Identify which cell holds the provided text, then report its [X, Y] central coordinate. 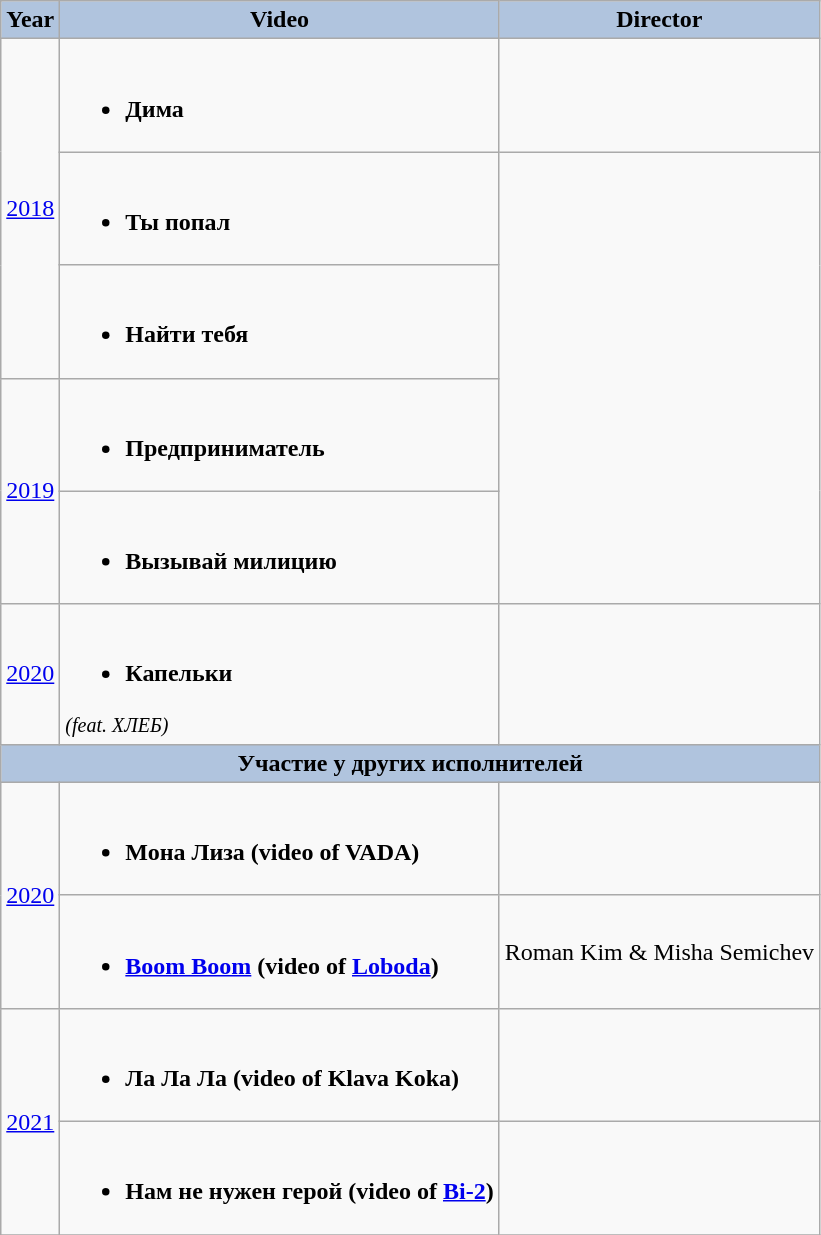
Video [280, 20]
Вызывай милицию [280, 548]
Нам не нужен герой (video of Bi-2) [280, 1178]
2019 [30, 491]
2018 [30, 208]
Участие у других исполнителей [410, 763]
Мона Лиза (video of VADA) [280, 838]
Roman Kim & Misha Semichev [659, 952]
Капельки(feat. ХЛЕБ) [280, 674]
2021 [30, 1121]
Year [30, 20]
Boom Boom (video of Loboda) [280, 952]
Дима [280, 96]
Ты попал [280, 208]
Предприниматель [280, 434]
Director [659, 20]
Ла Ла Ла (video of Klava Koka) [280, 1064]
Найти тебя [280, 322]
